For the text-containing cell, return its midpoint in (X, Y) coordinate format. 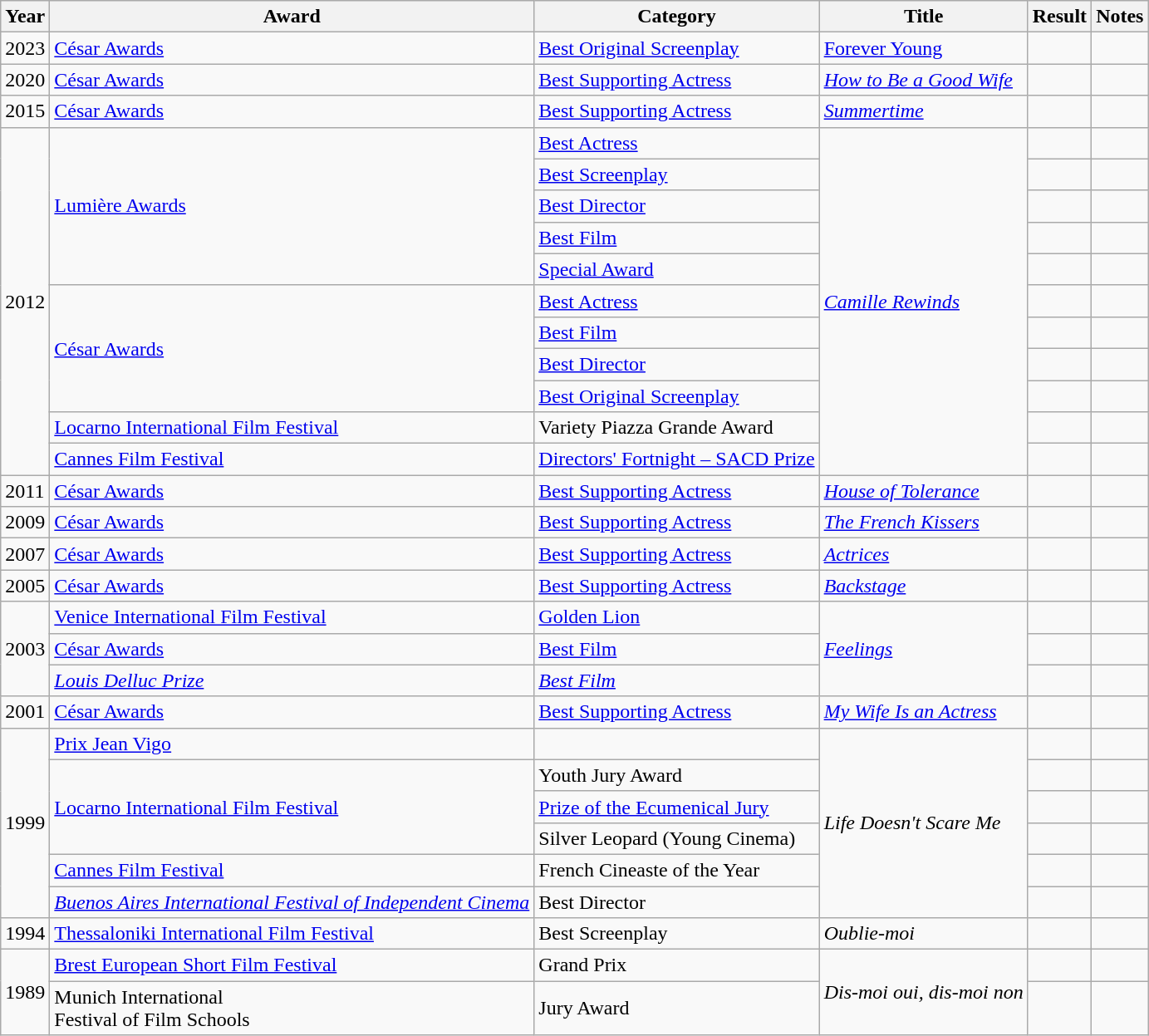
Lumière Awards (292, 206)
Golden Lion (676, 617)
Venice International Film Festival (292, 617)
Louis Delluc Prize (292, 680)
1989 (25, 992)
Brest European Short Film Festival (292, 965)
House of Tolerance (924, 491)
2001 (25, 712)
Feelings (924, 649)
2005 (25, 586)
Category (676, 17)
My Wife Is an Actress (924, 712)
The French Kissers (924, 523)
Thessaloniki International Film Festival (292, 934)
2009 (25, 523)
Munich InternationalFestival of Film Schools (292, 1009)
Prix Jean Vigo (292, 744)
Actrices (924, 554)
How to Be a Good Wife (924, 80)
2011 (25, 491)
Youth Jury Award (676, 775)
French Cineaste of the Year (676, 870)
Award (292, 17)
Grand Prix (676, 965)
Life Doesn't Scare Me (924, 822)
2023 (25, 48)
Title (924, 17)
2020 (25, 80)
Notes (1120, 17)
1994 (25, 934)
2003 (25, 649)
Camille Rewinds (924, 301)
Summertime (924, 111)
2007 (25, 554)
2012 (25, 301)
Variety Piazza Grande Award (676, 428)
Silver Leopard (Young Cinema) (676, 838)
Directors' Fortnight – SACD Prize (676, 459)
Result (1059, 17)
Backstage (924, 586)
Dis-moi oui, dis-moi non (924, 992)
Forever Young (924, 48)
Special Award (676, 269)
2015 (25, 111)
1999 (25, 822)
Year (25, 17)
Jury Award (676, 1009)
Prize of the Ecumenical Jury (676, 807)
Buenos Aires International Festival of Independent Cinema (292, 901)
Oublie-moi (924, 934)
